Output the (x, y) coordinate of the center of the cell containing the given text.  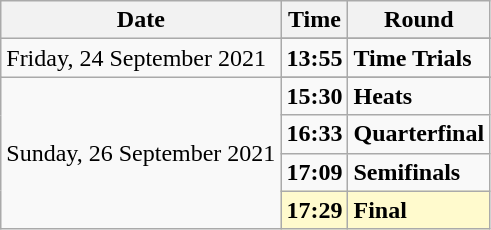
Semifinals (419, 172)
Sunday, 26 September 2021 (141, 153)
17:09 (314, 172)
17:29 (314, 210)
Round (419, 20)
Heats (419, 96)
16:33 (314, 134)
Time (314, 20)
Final (419, 210)
Time Trials (419, 58)
Date (141, 20)
Quarterfinal (419, 134)
13:55 (314, 58)
15:30 (314, 96)
Friday, 24 September 2021 (141, 58)
